Locate the cell with the specified text and output its [x, y] center coordinate. 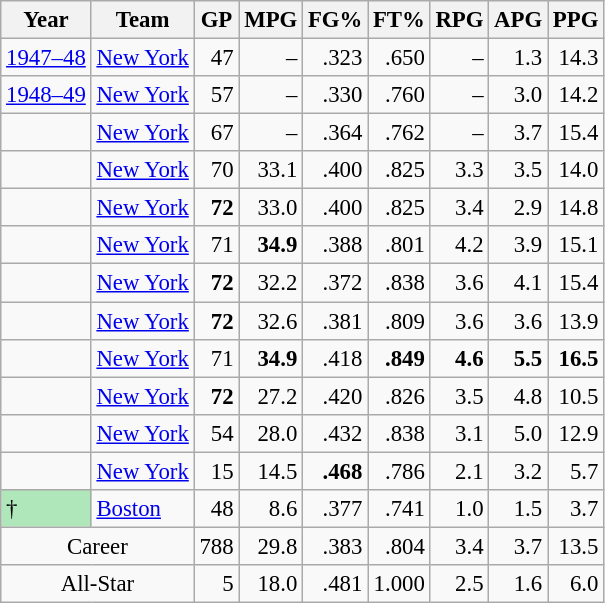
14.3 [576, 58]
14.5 [271, 471]
.481 [336, 584]
.377 [336, 509]
.381 [336, 321]
.323 [336, 58]
16.5 [576, 358]
.432 [336, 433]
.849 [400, 358]
5.0 [518, 433]
18.0 [271, 584]
.650 [400, 58]
32.2 [271, 283]
15.1 [576, 245]
15 [216, 471]
14.2 [576, 95]
5.5 [518, 358]
29.8 [271, 546]
33.0 [271, 208]
RPG [460, 20]
PPG [576, 20]
2.1 [460, 471]
5.7 [576, 471]
.786 [400, 471]
.330 [336, 95]
3.9 [518, 245]
48 [216, 509]
57 [216, 95]
13.9 [576, 321]
APG [518, 20]
.801 [400, 245]
788 [216, 546]
6.0 [576, 584]
Boston [142, 509]
3.2 [518, 471]
67 [216, 133]
14.0 [576, 170]
MPG [271, 20]
27.2 [271, 396]
47 [216, 58]
54 [216, 433]
2.5 [460, 584]
28.0 [271, 433]
4.2 [460, 245]
2.9 [518, 208]
.364 [336, 133]
† [46, 509]
Team [142, 20]
.383 [336, 546]
8.6 [271, 509]
.420 [336, 396]
.809 [400, 321]
32.6 [271, 321]
3.1 [460, 433]
GP [216, 20]
.468 [336, 471]
1.6 [518, 584]
4.6 [460, 358]
1.5 [518, 509]
.418 [336, 358]
12.9 [576, 433]
5 [216, 584]
1.3 [518, 58]
Career [98, 546]
All-Star [98, 584]
33.1 [271, 170]
4.1 [518, 283]
Year [46, 20]
13.5 [576, 546]
.826 [400, 396]
10.5 [576, 396]
1947–48 [46, 58]
.804 [400, 546]
.760 [400, 95]
70 [216, 170]
.388 [336, 245]
.762 [400, 133]
.741 [400, 509]
1.0 [460, 509]
.372 [336, 283]
FG% [336, 20]
3.3 [460, 170]
14.8 [576, 208]
FT% [400, 20]
1.000 [400, 584]
1948–49 [46, 95]
4.8 [518, 396]
3.0 [518, 95]
